Capture the cell that displays the provided text and extract its [x, y] central coordinate. 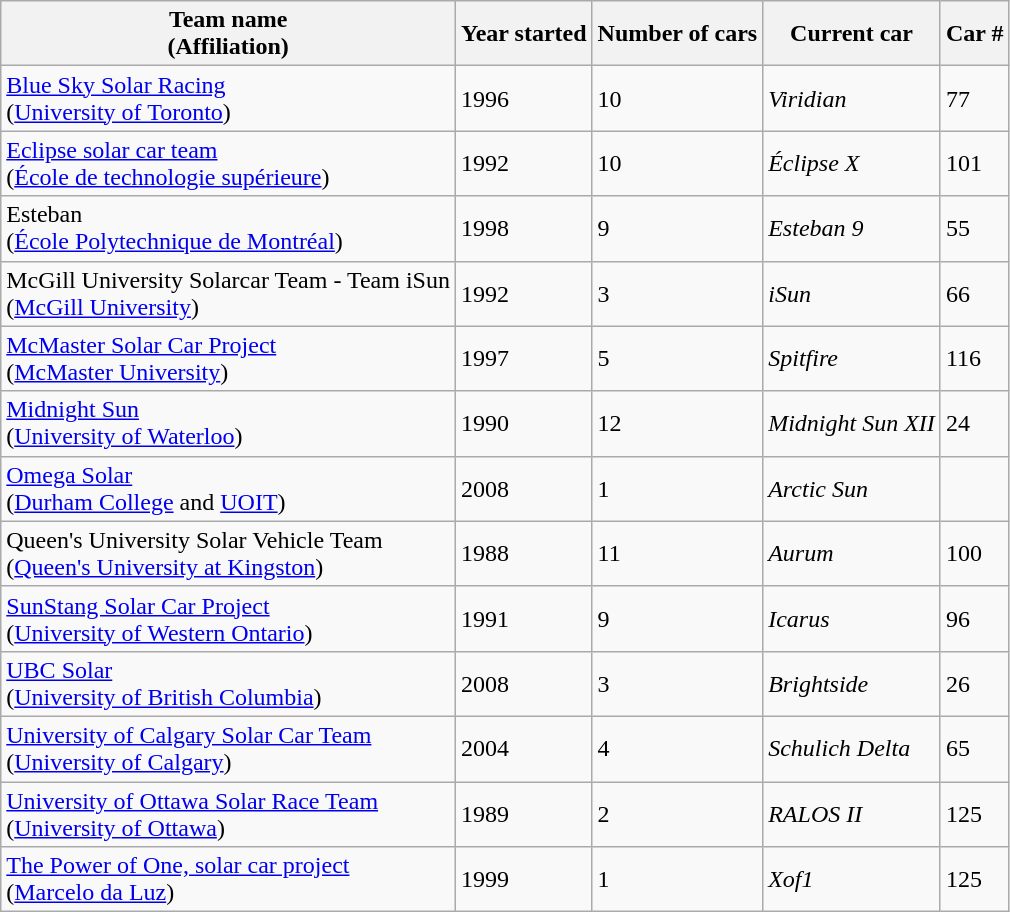
Number of cars [678, 34]
1990 [524, 424]
SunStang Solar Car Project(University of Western Ontario) [228, 618]
1996 [524, 98]
77 [974, 98]
McGill University Solarcar Team - Team iSun(McGill University) [228, 294]
Schulich Delta [852, 748]
Esteban(École Polytechnique de Montréal) [228, 228]
Blue Sky Solar Racing(University of Toronto) [228, 98]
UBC Solar(University of British Columbia) [228, 684]
University of Ottawa Solar Race Team(University of Ottawa) [228, 814]
1997 [524, 358]
Current car [852, 34]
11 [678, 554]
Esteban 9 [852, 228]
2 [678, 814]
University of Calgary Solar Car Team(University of Calgary) [228, 748]
Year started [524, 34]
Eclipse solar car team(École de technologie supérieure) [228, 164]
Omega Solar(Durham College and UOIT) [228, 488]
1999 [524, 880]
RALOS II [852, 814]
1989 [524, 814]
5 [678, 358]
Car # [974, 34]
2004 [524, 748]
65 [974, 748]
Éclipse X [852, 164]
26 [974, 684]
McMaster Solar Car Project(McMaster University) [228, 358]
66 [974, 294]
101 [974, 164]
116 [974, 358]
1988 [524, 554]
Queen's University Solar Vehicle Team(Queen's University at Kingston) [228, 554]
Team name(Affiliation) [228, 34]
Xof1 [852, 880]
Viridian [852, 98]
12 [678, 424]
Midnight Sun XII [852, 424]
24 [974, 424]
The Power of One, solar car project(Marcelo da Luz) [228, 880]
1998 [524, 228]
iSun [852, 294]
Icarus [852, 618]
55 [974, 228]
Midnight Sun(University of Waterloo) [228, 424]
100 [974, 554]
Arctic Sun [852, 488]
1991 [524, 618]
96 [974, 618]
Spitfire [852, 358]
4 [678, 748]
Brightside [852, 684]
Aurum [852, 554]
